Capture the cell that displays the provided text and extract its [X, Y] central coordinate. 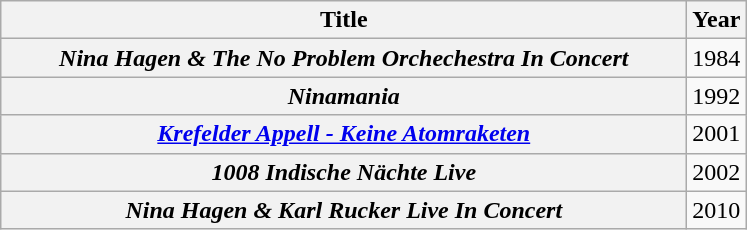
2001 [716, 134]
2002 [716, 172]
Krefelder Appell - Keine Atomraketen [344, 134]
Ninamania [344, 96]
Year [716, 20]
2010 [716, 210]
Title [344, 20]
1992 [716, 96]
1984 [716, 58]
Nina Hagen & The No Problem Orchechestra In Concert [344, 58]
Nina Hagen & Karl Rucker Live In Concert [344, 210]
1008 Indische Nächte Live [344, 172]
